For the text-containing cell, return its midpoint in [X, Y] coordinate format. 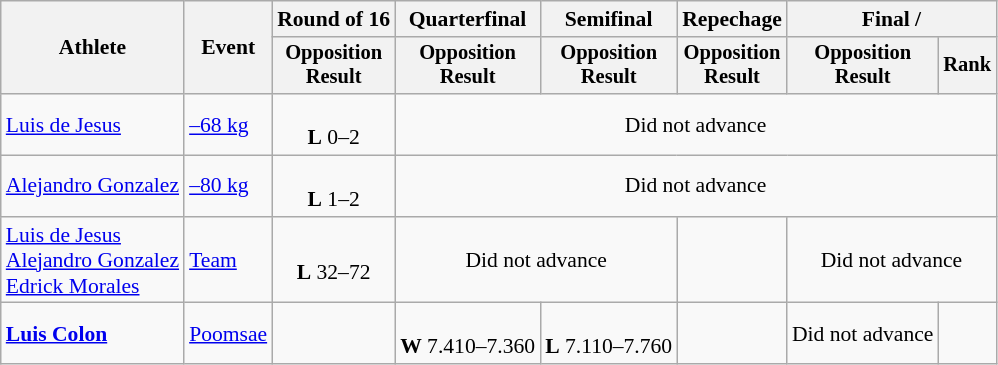
L 32–72 [334, 260]
Luis de Jesus [92, 124]
Semifinal [608, 19]
Luis Colon [92, 334]
L 7.110–7.760 [608, 334]
–68 kg [228, 124]
Repechage [732, 19]
L 1–2 [334, 186]
Event [228, 48]
Alejandro Gonzalez [92, 186]
L 0–2 [334, 124]
Round of 16 [334, 19]
–80 kg [228, 186]
W 7.410–7.360 [468, 334]
Rank [967, 66]
Luis de JesusAlejandro GonzalezEdrick Morales [92, 260]
Poomsae [228, 334]
Team [228, 260]
Quarterfinal [468, 19]
Athlete [92, 48]
Final / [892, 19]
